Pinpoint the cell where the given text exists, returning its (X, Y) midpoint coordinate. 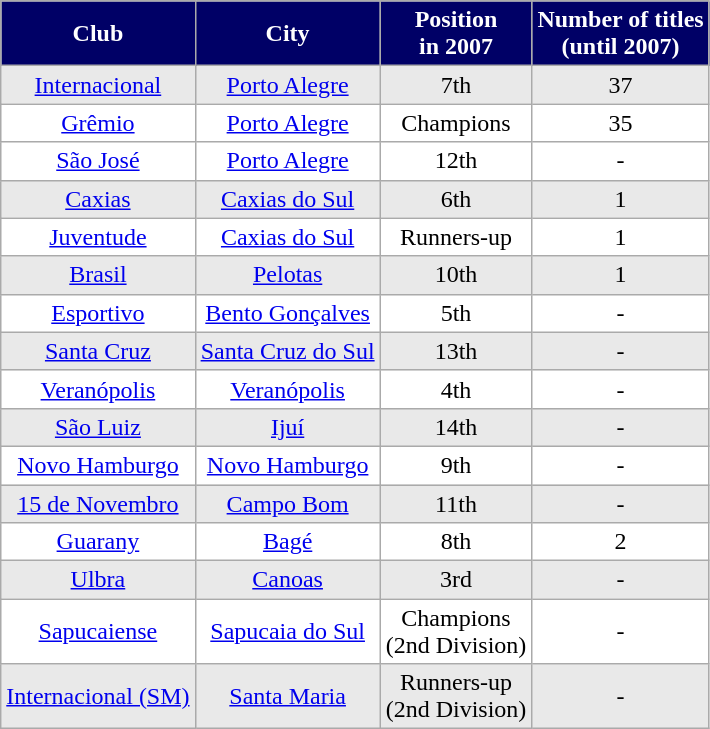
8th (456, 542)
Juventude (98, 237)
Brasil (98, 275)
São José (98, 161)
4th (456, 389)
Canoas (288, 580)
37 (620, 85)
Number of titles(until 2007) (620, 34)
Pelotas (288, 275)
12th (456, 161)
14th (456, 427)
Bento Gonçalves (288, 313)
2 (620, 542)
Bagé (288, 542)
City (288, 34)
Internacional (SM) (98, 696)
Campo Bom (288, 503)
Sapucaia do Sul (288, 632)
6th (456, 199)
Caxias (98, 199)
7th (456, 85)
Runners-up (456, 237)
Sapucaiense (98, 632)
15 de Novembro (98, 503)
São Luiz (98, 427)
Champions(2nd Division) (456, 632)
Ijuí (288, 427)
5th (456, 313)
Ulbra (98, 580)
9th (456, 465)
Santa Maria (288, 696)
Positionin 2007 (456, 34)
13th (456, 351)
10th (456, 275)
Esportivo (98, 313)
Grêmio (98, 123)
Club (98, 34)
3rd (456, 580)
Champions (456, 123)
11th (456, 503)
35 (620, 123)
Internacional (98, 85)
Guarany (98, 542)
Runners-up(2nd Division) (456, 696)
Santa Cruz (98, 351)
Santa Cruz do Sul (288, 351)
